Pinpoint the cell where the given text exists, returning its (X, Y) midpoint coordinate. 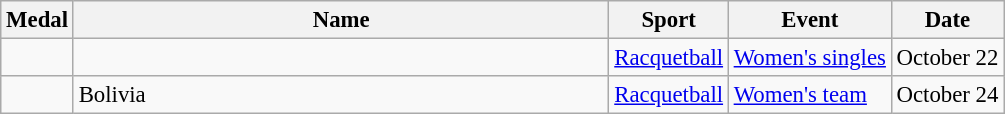
Event (810, 20)
Medal (38, 20)
Bolivia (341, 95)
Date (947, 20)
Women's team (810, 95)
Women's singles (810, 58)
October 22 (947, 58)
Sport (668, 20)
October 24 (947, 95)
Name (341, 20)
